Locate the cell with the specified text and output its (X, Y) center coordinate. 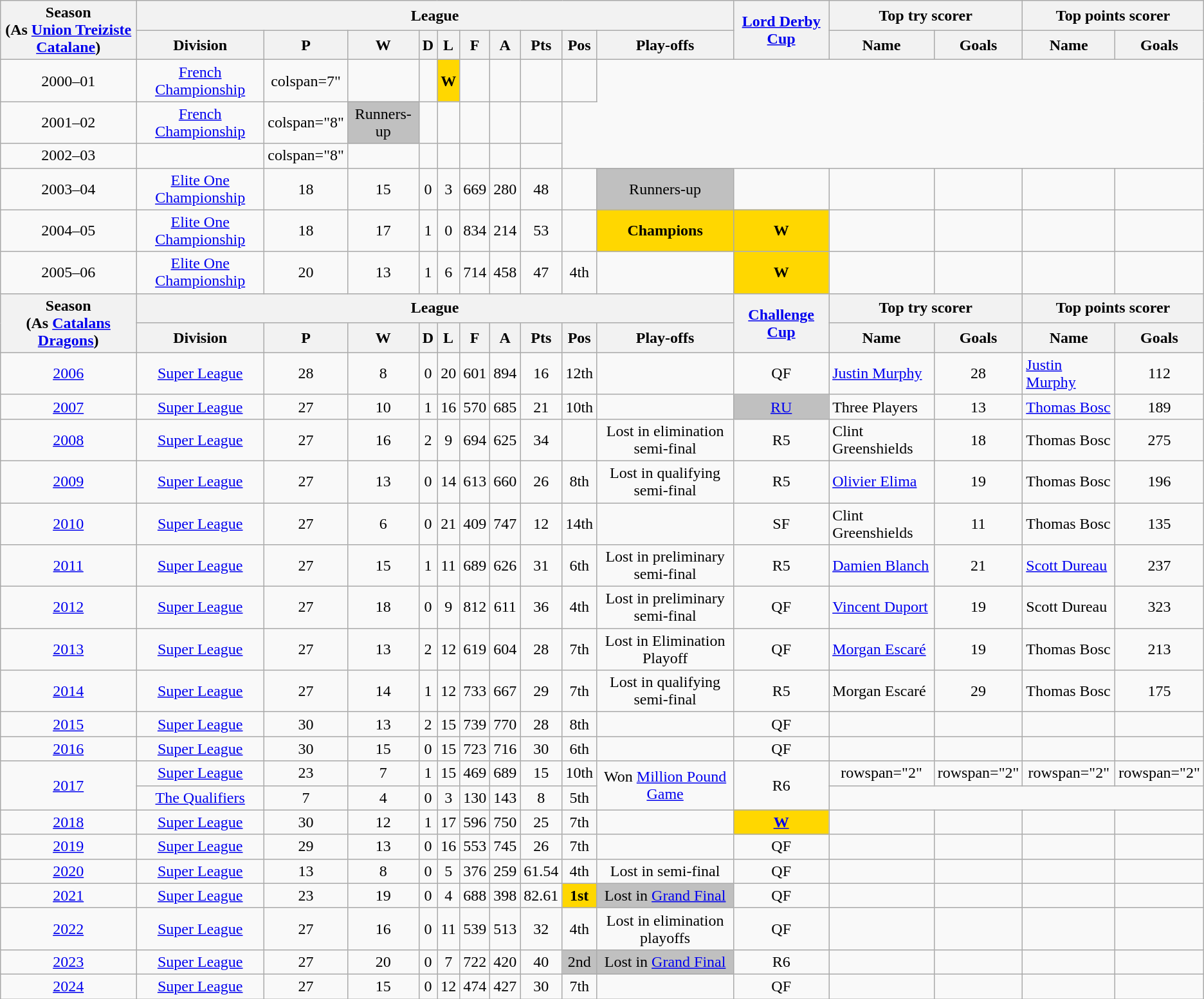
2011 (68, 566)
32 (542, 929)
739 (475, 724)
2015 (68, 724)
660 (506, 481)
2024 (68, 986)
34 (542, 440)
625 (506, 440)
750 (506, 822)
458 (506, 273)
626 (506, 566)
745 (506, 847)
280 (506, 189)
31 (542, 566)
812 (475, 607)
14th (579, 524)
175 (1160, 691)
714 (475, 273)
2012 (68, 607)
474 (475, 986)
553 (475, 847)
Vincent Duport (882, 607)
Season(As Catalans Dragons) (68, 323)
53 (542, 230)
398 (506, 895)
Lost in elimination semi-final (665, 440)
570 (475, 407)
2005–06 (68, 273)
2003–04 (68, 189)
237 (1160, 566)
Lost in semi-final (665, 871)
2020 (68, 871)
5 (449, 871)
604 (506, 650)
2016 (68, 749)
2008 (68, 440)
2004–05 (68, 230)
61.54 (542, 871)
47 (542, 273)
214 (506, 230)
275 (1160, 440)
48 (542, 189)
716 (506, 749)
196 (1160, 481)
213 (1160, 650)
25 (542, 822)
539 (475, 929)
130 (475, 798)
611 (506, 607)
376 (475, 871)
Three Players (882, 407)
Lord Derby Cup (781, 30)
2009 (68, 481)
259 (506, 871)
667 (506, 691)
82.61 (542, 895)
Won Million Pound Game (665, 785)
619 (475, 650)
2001–02 (68, 122)
513 (506, 929)
1st (579, 895)
2013 (68, 650)
SF (781, 524)
2014 (68, 691)
601 (475, 373)
Lost in Elimination Playoff (665, 650)
722 (475, 962)
189 (1160, 407)
770 (506, 724)
12th (579, 373)
2023 (68, 962)
Season(As Union Treiziste Catalane) (68, 30)
2019 (68, 847)
2007 (68, 407)
colspan=7" (306, 81)
10 (383, 407)
409 (475, 524)
RU (781, 407)
2021 (68, 895)
The Qualifiers (201, 798)
2018 (68, 822)
Challenge Cup (781, 323)
Champions (665, 230)
688 (475, 895)
2006 (68, 373)
733 (475, 691)
420 (506, 962)
694 (475, 440)
135 (1160, 524)
747 (506, 524)
427 (506, 986)
323 (1160, 607)
40 (542, 962)
834 (475, 230)
2nd (579, 962)
Lost in elimination playoffs (665, 929)
2000–01 (68, 81)
894 (506, 373)
613 (475, 481)
596 (475, 822)
36 (542, 607)
669 (475, 189)
Damien Blanch (882, 566)
2002–03 (68, 156)
2010 (68, 524)
143 (506, 798)
469 (475, 773)
2017 (68, 785)
723 (475, 749)
112 (1160, 373)
2022 (68, 929)
Olivier Elima (882, 481)
5th (579, 798)
685 (506, 407)
